Scan for the cell matching the given text and deliver its [x, y] coordinate at center. 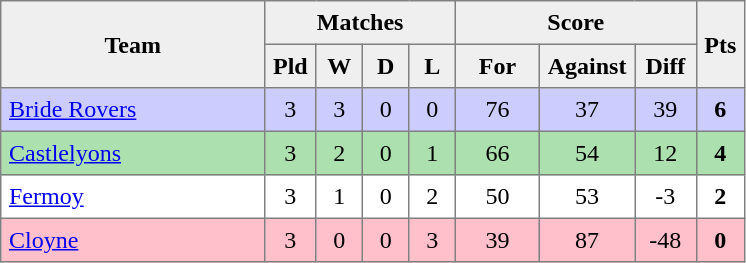
Fermoy [133, 197]
Score [576, 23]
Against [586, 66]
Team [133, 44]
-48 [666, 240]
Diff [666, 66]
87 [586, 240]
W [339, 66]
Bride Rovers [133, 110]
Pld [290, 66]
37 [586, 110]
Castlelyons [133, 153]
54 [586, 153]
D [385, 66]
4 [720, 153]
Matches [360, 23]
6 [720, 110]
-3 [666, 197]
L [432, 66]
Pts [720, 44]
50 [497, 197]
Cloyne [133, 240]
53 [586, 197]
12 [666, 153]
66 [497, 153]
For [497, 66]
76 [497, 110]
